Extract the (X, Y) coordinate from the center of the cell holding the provided text.  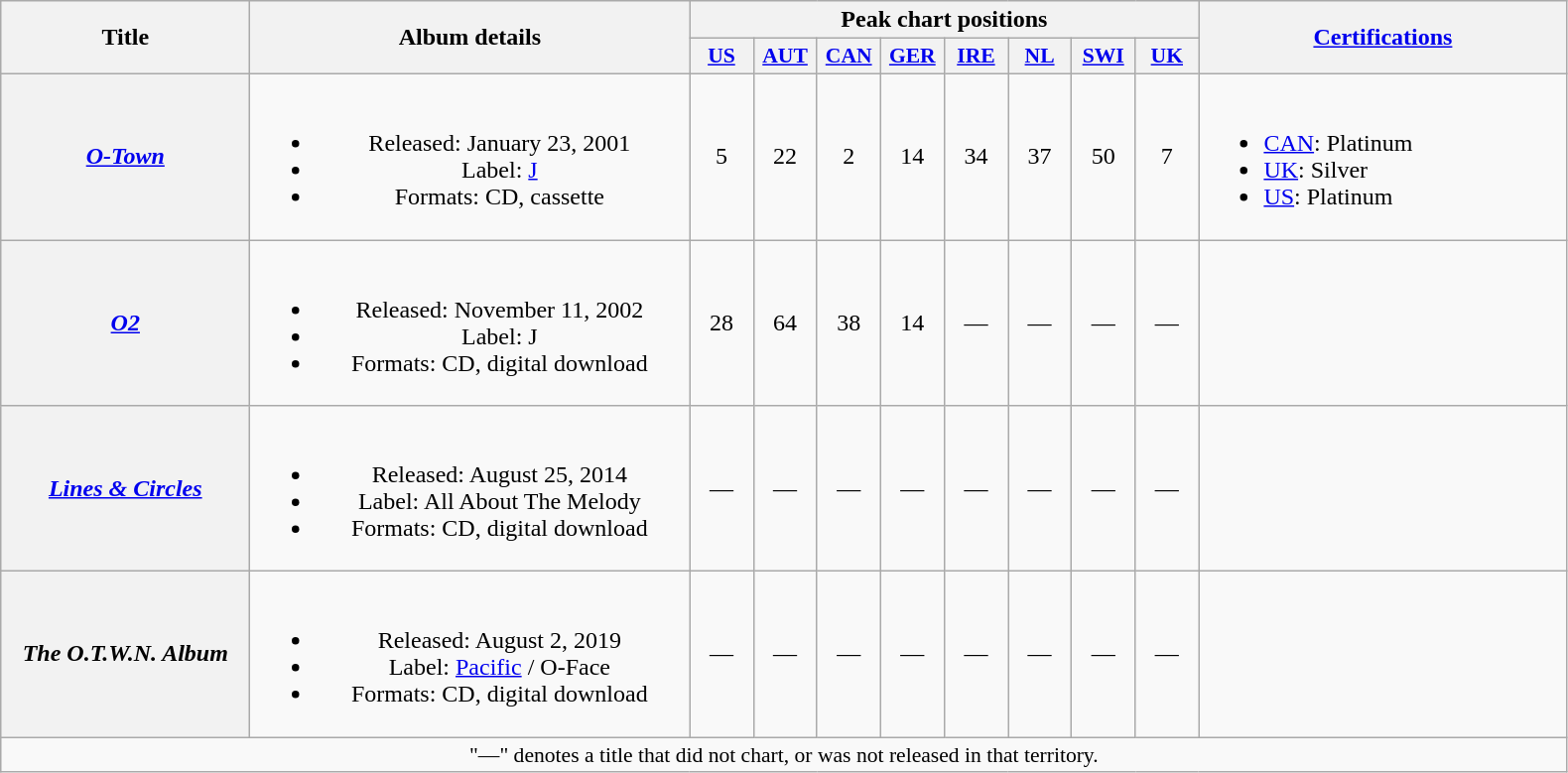
O2 (125, 323)
37 (1040, 157)
64 (785, 323)
IRE (976, 57)
Album details (470, 38)
SWI (1104, 57)
2 (849, 157)
22 (785, 157)
Released: August 2, 2019Label: Pacific / O-FaceFormats: CD, digital download (470, 655)
28 (721, 323)
38 (849, 323)
5 (721, 157)
Released: January 23, 2001Label: JFormats: CD, cassette (470, 157)
Released: November 11, 2002Label: JFormats: CD, digital download (470, 323)
34 (976, 157)
GER (912, 57)
CAN (849, 57)
Lines & Circles (125, 488)
50 (1104, 157)
Certifications (1383, 38)
US (721, 57)
UK (1167, 57)
"—" denotes a title that did not chart, or was not released in that territory. (784, 755)
The O.T.W.N. Album (125, 655)
Peak chart positions (945, 20)
Title (125, 38)
Released: August 25, 2014Label: All About The MelodyFormats: CD, digital download (470, 488)
O-Town (125, 157)
NL (1040, 57)
7 (1167, 157)
CAN: PlatinumUK: SilverUS: Platinum (1383, 157)
AUT (785, 57)
